Return the (x, y) coordinate for the center point of the cell that contains the specified text.  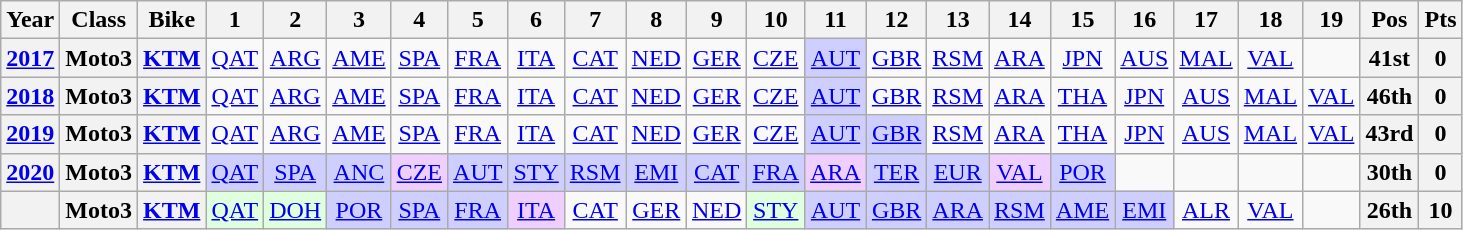
26th (1390, 210)
11 (836, 20)
2017 (30, 58)
ANC (359, 172)
9 (716, 20)
Pos (1390, 20)
Bike (172, 20)
12 (896, 20)
16 (1144, 20)
30th (1390, 172)
14 (1020, 20)
7 (595, 20)
17 (1206, 20)
DOH (296, 210)
43rd (1390, 134)
19 (1332, 20)
2018 (30, 96)
2 (296, 20)
3 (359, 20)
46th (1390, 96)
1 (235, 20)
5 (478, 20)
EUR (958, 172)
18 (1270, 20)
4 (419, 20)
13 (958, 20)
Year (30, 20)
2020 (30, 172)
41st (1390, 58)
2019 (30, 134)
8 (656, 20)
Class (99, 20)
Pts (1440, 20)
15 (1082, 20)
TER (896, 172)
6 (536, 20)
ALR (1206, 210)
